Scan for the cell matching the given text and deliver its (X, Y) coordinate at center. 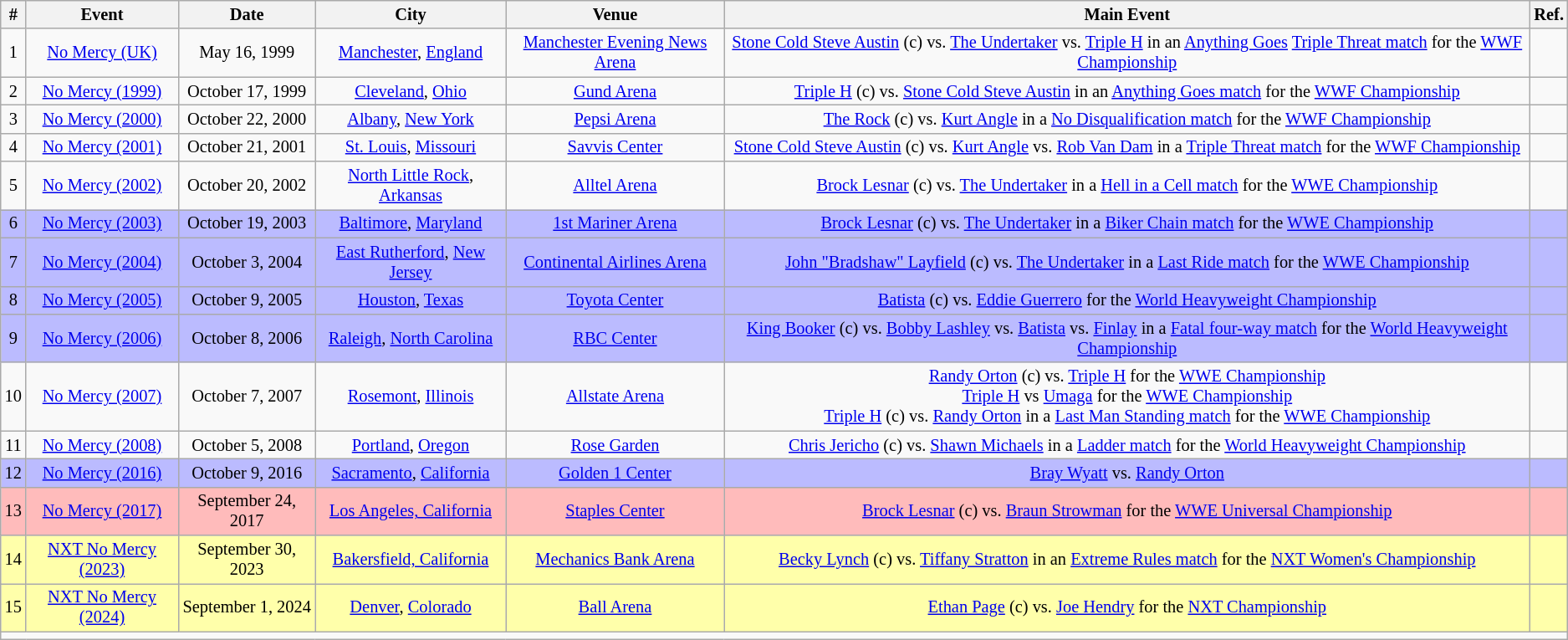
11 (13, 445)
October 21, 2001 (247, 147)
No Mercy (2006) (102, 338)
October 20, 2002 (247, 186)
May 16, 1999 (247, 53)
No Mercy (1999) (102, 91)
4 (13, 147)
October 8, 2006 (247, 338)
Baltimore, Maryland (411, 223)
October 17, 1999 (247, 91)
Continental Airlines Arena (615, 262)
Raleigh, North Carolina (411, 338)
October 3, 2004 (247, 262)
3 (13, 119)
NXT No Mercy (2024) (102, 607)
Cleveland, Ohio (411, 91)
No Mercy (2017) (102, 511)
No Mercy (2000) (102, 119)
6 (13, 223)
October 19, 2003 (247, 223)
Rose Garden (615, 445)
Ethan Page (c) vs. Joe Hendry for the NXT Championship (1127, 607)
October 5, 2008 (247, 445)
Sacramento, California (411, 473)
No Mercy (2002) (102, 186)
Triple H (c) vs. Stone Cold Steve Austin in an Anything Goes match for the WWF Championship (1127, 91)
Becky Lynch (c) vs. Tiffany Stratton in an Extreme Rules match for the NXT Women's Championship (1127, 560)
Main Event (1127, 14)
8 (13, 300)
September 1, 2024 (247, 607)
Toyota Center (615, 300)
Denver, Colorado (411, 607)
15 (13, 607)
Ball Arena (615, 607)
Manchester, England (411, 53)
No Mercy (2016) (102, 473)
No Mercy (2007) (102, 397)
13 (13, 511)
Stone Cold Steve Austin (c) vs. The Undertaker vs. Triple H in an Anything Goes Triple Threat match for the WWF Championship (1127, 53)
Bakersfield, California (411, 560)
# (13, 14)
Savvis Center (615, 147)
No Mercy (2001) (102, 147)
Allstate Arena (615, 397)
Ref. (1549, 14)
Chris Jericho (c) vs. Shawn Michaels in a Ladder match for the World Heavyweight Championship (1127, 445)
September 30, 2023 (247, 560)
1 (13, 53)
October 9, 2016 (247, 473)
Pepsi Arena (615, 119)
October 9, 2005 (247, 300)
Los Angeles, California (411, 511)
Date (247, 14)
Bray Wyatt vs. Randy Orton (1127, 473)
City (411, 14)
Alltel Arena (615, 186)
The Rock (c) vs. Kurt Angle in a No Disqualification match for the WWF Championship (1127, 119)
Albany, New York (411, 119)
Brock Lesnar (c) vs. Braun Strowman for the WWE Universal Championship (1127, 511)
Brock Lesnar (c) vs. The Undertaker in a Biker Chain match for the WWE Championship (1127, 223)
Mechanics Bank Arena (615, 560)
Golden 1 Center (615, 473)
Houston, Texas (411, 300)
September 24, 2017 (247, 511)
1st Mariner Arena (615, 223)
St. Louis, Missouri (411, 147)
Brock Lesnar (c) vs. The Undertaker in a Hell in a Cell match for the WWE Championship (1127, 186)
5 (13, 186)
Batista (c) vs. Eddie Guerrero for the World Heavyweight Championship (1127, 300)
No Mercy (2004) (102, 262)
King Booker (c) vs. Bobby Lashley vs. Batista vs. Finlay in a Fatal four-way match for the World Heavyweight Championship (1127, 338)
Gund Arena (615, 91)
October 22, 2000 (247, 119)
Staples Center (615, 511)
Stone Cold Steve Austin (c) vs. Kurt Angle vs. Rob Van Dam in a Triple Threat match for the WWF Championship (1127, 147)
Venue (615, 14)
9 (13, 338)
Manchester Evening News Arena (615, 53)
RBC Center (615, 338)
No Mercy (2003) (102, 223)
No Mercy (UK) (102, 53)
John "Bradshaw" Layfield (c) vs. The Undertaker in a Last Ride match for the WWE Championship (1127, 262)
East Rutherford, New Jersey (411, 262)
Rosemont, Illinois (411, 397)
10 (13, 397)
North Little Rock, Arkansas (411, 186)
No Mercy (2008) (102, 445)
October 7, 2007 (247, 397)
14 (13, 560)
12 (13, 473)
No Mercy (2005) (102, 300)
Event (102, 14)
NXT No Mercy (2023) (102, 560)
7 (13, 262)
2 (13, 91)
Portland, Oregon (411, 445)
